Extract the (x, y) coordinate from the center of the cell holding the provided text.  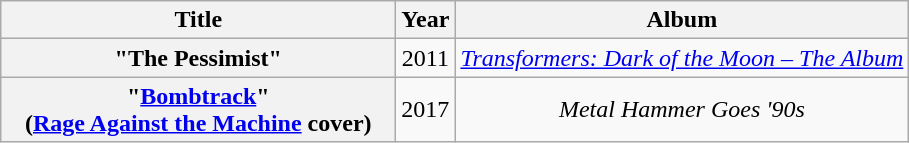
Metal Hammer Goes '90s (682, 110)
"The Pessimist" (198, 58)
2011 (426, 58)
Transformers: Dark of the Moon – The Album (682, 58)
"Bombtrack"(Rage Against the Machine cover) (198, 110)
Year (426, 20)
2017 (426, 110)
Album (682, 20)
Title (198, 20)
